Return the [x, y] coordinate for the center point of the cell that contains the specified text.  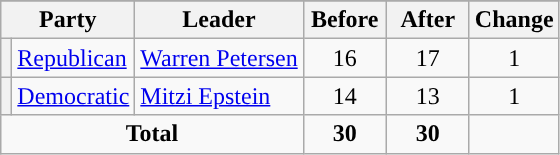
Leader [219, 20]
Party [68, 20]
Republican [74, 58]
14 [344, 96]
17 [428, 58]
Mitzi Epstein [219, 96]
Democratic [74, 96]
Warren Petersen [219, 58]
Before [344, 20]
16 [344, 58]
Change [514, 20]
13 [428, 96]
After [428, 20]
Total [152, 134]
